From the cell containing the given text, extract its center point as (X, Y) coordinate. 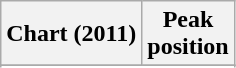
Peakposition (188, 34)
Chart (2011) (72, 34)
